Find where the given text appears and provide that cell's center as (x, y) coordinate. 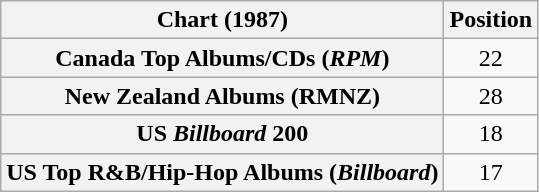
17 (491, 172)
Canada Top Albums/CDs (RPM) (222, 58)
28 (491, 96)
US Top R&B/Hip-Hop Albums (Billboard) (222, 172)
Chart (1987) (222, 20)
New Zealand Albums (RMNZ) (222, 96)
US Billboard 200 (222, 134)
18 (491, 134)
Position (491, 20)
22 (491, 58)
